Find where the given text appears and provide that cell's center as [X, Y] coordinate. 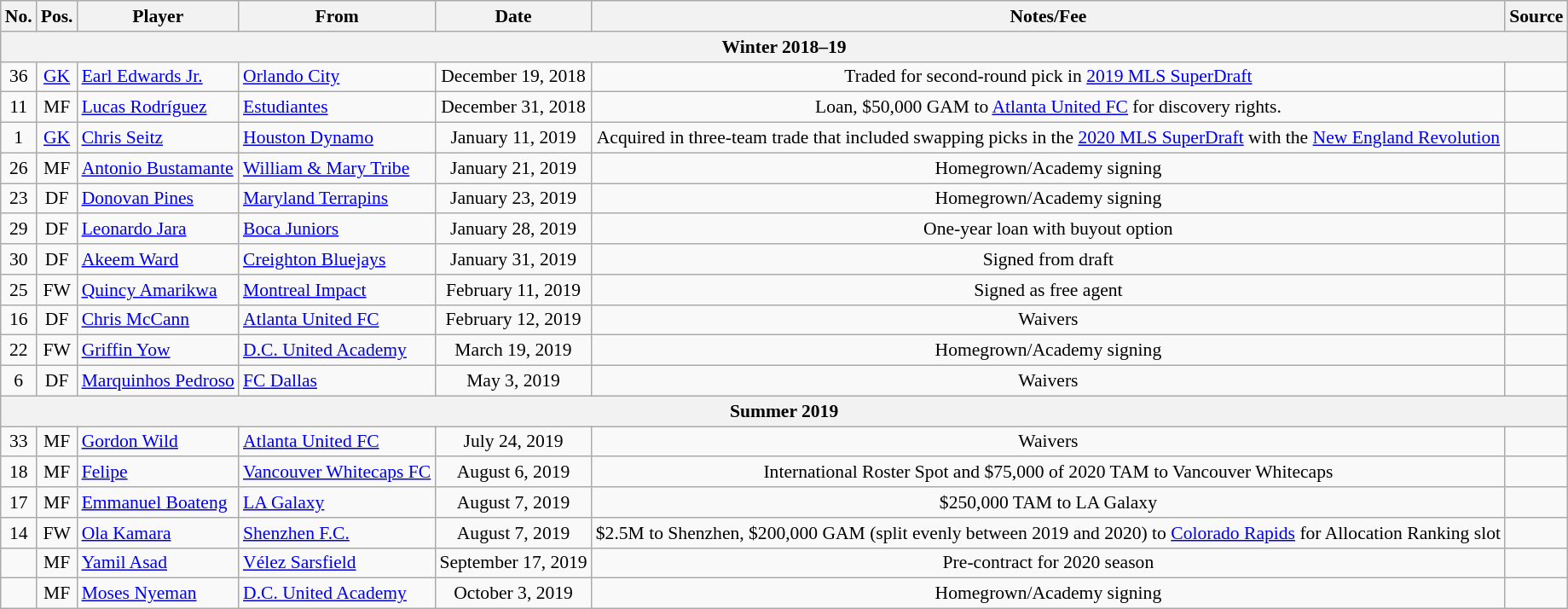
Acquired in three-team trade that included swapping picks in the 2020 MLS SuperDraft with the New England Revolution [1049, 138]
January 11, 2019 [513, 138]
30 [19, 259]
Signed from draft [1049, 259]
One-year loan with buyout option [1049, 229]
December 19, 2018 [513, 77]
Vancouver Whitecaps FC [337, 473]
Quincy Amarikwa [159, 290]
Felipe [159, 473]
33 [19, 442]
29 [19, 229]
Pre-contract for 2020 season [1049, 563]
Marquinhos Pedroso [159, 381]
16 [19, 320]
Signed as free agent [1049, 290]
14 [19, 533]
Winter 2018–19 [784, 47]
December 31, 2018 [513, 107]
Montreal Impact [337, 290]
Notes/Fee [1049, 16]
Chris Seitz [159, 138]
Emmanuel Boateng [159, 502]
Earl Edwards Jr. [159, 77]
September 17, 2019 [513, 563]
Donovan Pines [159, 199]
Houston Dynamo [337, 138]
25 [19, 290]
William & Mary Tribe [337, 168]
Estudiantes [337, 107]
17 [19, 502]
Moses Nyeman [159, 594]
Lucas Rodríguez [159, 107]
1 [19, 138]
January 31, 2019 [513, 259]
Creighton Bluejays [337, 259]
August 6, 2019 [513, 473]
Ola Kamara [159, 533]
Leonardo Jara [159, 229]
Antonio Bustamante [159, 168]
23 [19, 199]
18 [19, 473]
Pos. [57, 16]
International Roster Spot and $75,000 of 2020 TAM to Vancouver Whitecaps [1049, 473]
FC Dallas [337, 381]
Vélez Sarsfield [337, 563]
February 12, 2019 [513, 320]
Chris McCann [159, 320]
Summer 2019 [784, 411]
Akeem Ward [159, 259]
Player [159, 16]
July 24, 2019 [513, 442]
$250,000 TAM to LA Galaxy [1049, 502]
Loan, $50,000 GAM to Atlanta United FC for discovery rights. [1049, 107]
No. [19, 16]
Date [513, 16]
From [337, 16]
Boca Juniors [337, 229]
January 21, 2019 [513, 168]
22 [19, 351]
Orlando City [337, 77]
6 [19, 381]
11 [19, 107]
Yamil Asad [159, 563]
36 [19, 77]
26 [19, 168]
Maryland Terrapins [337, 199]
February 11, 2019 [513, 290]
March 19, 2019 [513, 351]
May 3, 2019 [513, 381]
LA Galaxy [337, 502]
Shenzhen F.C. [337, 533]
Source [1536, 16]
October 3, 2019 [513, 594]
Griffin Yow [159, 351]
January 23, 2019 [513, 199]
$2.5M to Shenzhen, $200,000 GAM (split evenly between 2019 and 2020) to Colorado Rapids for Allocation Ranking slot [1049, 533]
Traded for second-round pick in 2019 MLS SuperDraft [1049, 77]
Gordon Wild [159, 442]
January 28, 2019 [513, 229]
